Return (x, y) of the center of cell containing provided text 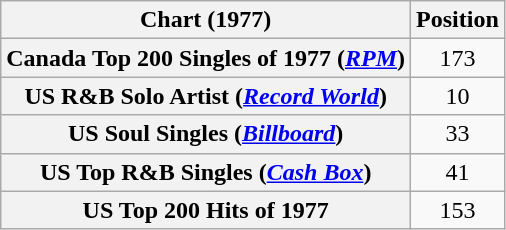
Canada Top 200 Singles of 1977 (RPM) (206, 58)
41 (458, 172)
33 (458, 134)
10 (458, 96)
US Soul Singles (Billboard) (206, 134)
US R&B Solo Artist (Record World) (206, 96)
US Top R&B Singles (Cash Box) (206, 172)
Chart (1977) (206, 20)
US Top 200 Hits of 1977 (206, 210)
173 (458, 58)
Position (458, 20)
153 (458, 210)
